Return the (X, Y) coordinate for the center point of the cell that contains the specified text.  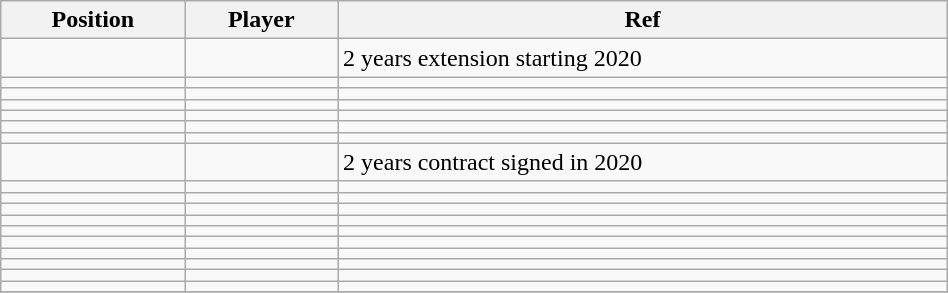
2 years extension starting 2020 (643, 58)
Player (262, 20)
Ref (643, 20)
2 years contract signed in 2020 (643, 162)
Position (93, 20)
